Return the [x, y] coordinate for the center point of the cell that contains the specified text.  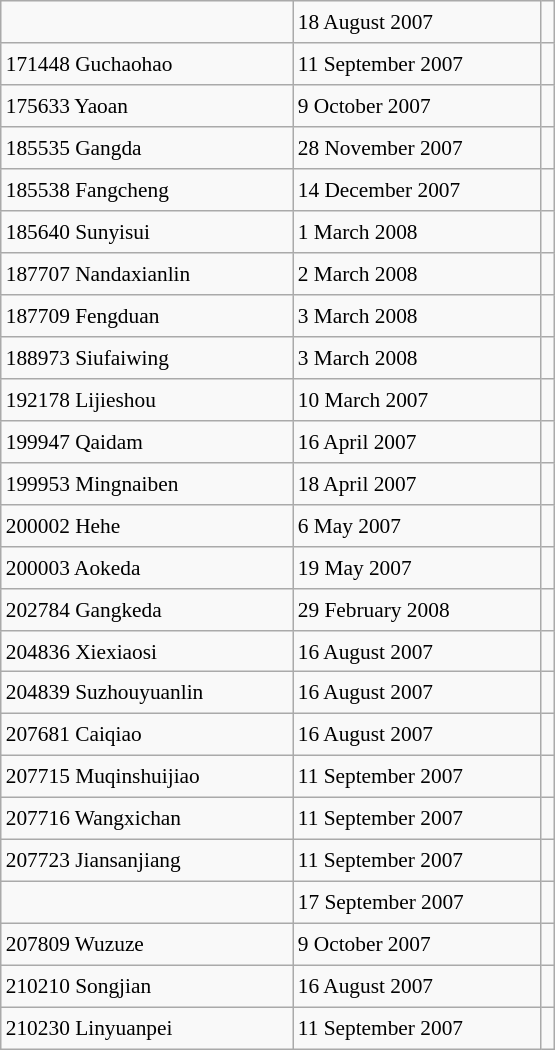
185640 Sunyisui [147, 232]
29 February 2008 [417, 609]
200003 Aokeda [147, 567]
14 December 2007 [417, 190]
207681 Caiqiao [147, 735]
185538 Fangcheng [147, 190]
187707 Nandaxianlin [147, 274]
18 April 2007 [417, 483]
204836 Xiexiaosi [147, 651]
16 April 2007 [417, 441]
207716 Wangxichan [147, 819]
1 March 2008 [417, 232]
210210 Songjian [147, 986]
199947 Qaidam [147, 441]
207723 Jiansanjiang [147, 861]
204839 Suzhouyuanlin [147, 693]
10 March 2007 [417, 399]
19 May 2007 [417, 567]
207809 Wuzuze [147, 945]
207715 Muqinshuijiao [147, 777]
188973 Siufaiwing [147, 358]
185535 Gangda [147, 148]
187709 Fengduan [147, 316]
171448 Guchaohao [147, 64]
202784 Gangkeda [147, 609]
199953 Mingnaiben [147, 483]
6 May 2007 [417, 525]
210230 Linyuanpei [147, 1028]
18 August 2007 [417, 22]
28 November 2007 [417, 148]
17 September 2007 [417, 903]
200002 Hehe [147, 525]
2 March 2008 [417, 274]
175633 Yaoan [147, 106]
192178 Lijieshou [147, 399]
